Capture the cell that displays the provided text and extract its [X, Y] central coordinate. 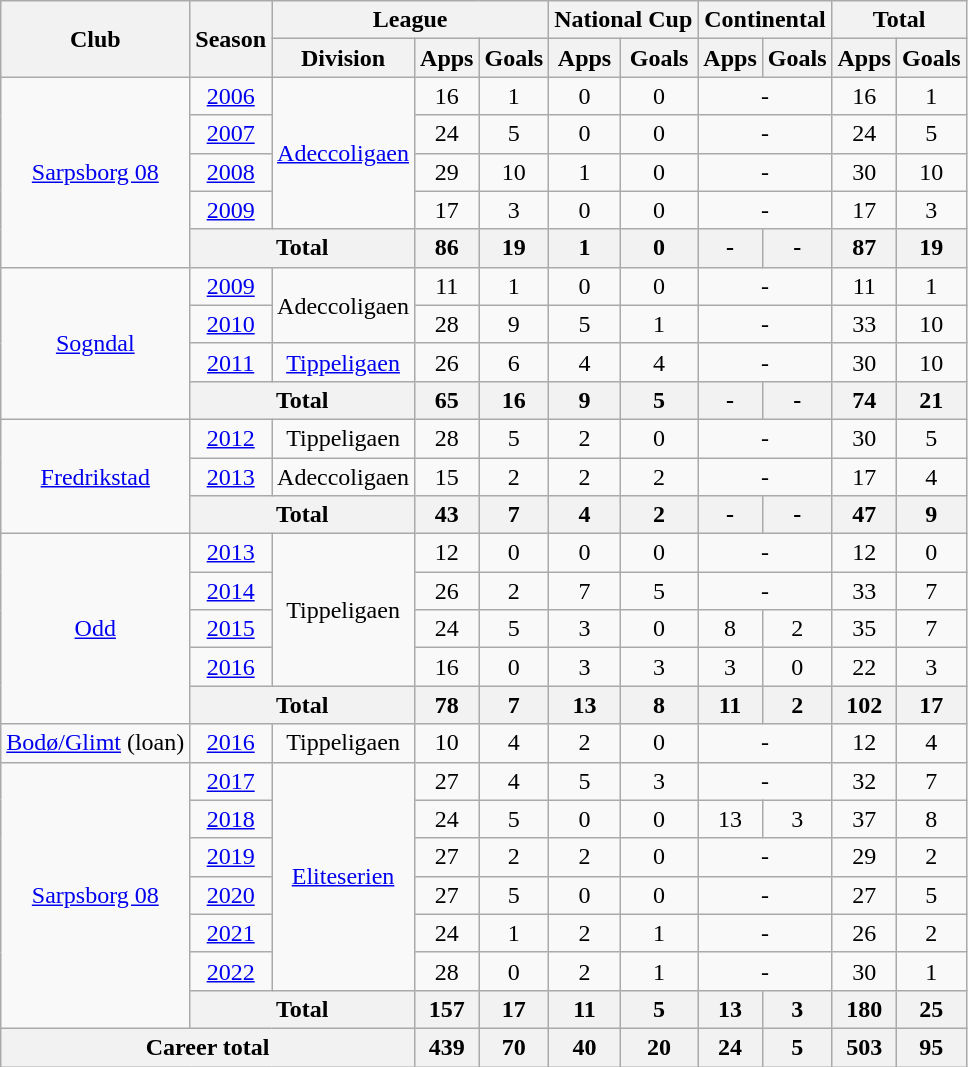
2022 [231, 971]
2021 [231, 933]
20 [659, 1047]
2014 [231, 591]
Fredrikstad [96, 476]
League [410, 20]
70 [514, 1047]
35 [864, 629]
32 [864, 781]
180 [864, 1009]
47 [864, 515]
Eliteserien [344, 876]
43 [447, 515]
2010 [231, 324]
2012 [231, 438]
Odd [96, 629]
National Cup [624, 20]
Division [344, 58]
86 [447, 248]
87 [864, 248]
22 [864, 667]
2017 [231, 781]
15 [447, 477]
157 [447, 1009]
6 [514, 362]
2006 [231, 96]
Bodø/Glimt (loan) [96, 743]
Sogndal [96, 343]
2007 [231, 134]
2018 [231, 819]
95 [931, 1047]
2020 [231, 895]
2008 [231, 172]
74 [864, 400]
65 [447, 400]
Continental [765, 20]
Club [96, 39]
2019 [231, 857]
102 [864, 705]
439 [447, 1047]
37 [864, 819]
Career total [208, 1047]
2015 [231, 629]
2011 [231, 362]
40 [585, 1047]
25 [931, 1009]
78 [447, 705]
503 [864, 1047]
21 [931, 400]
Season [231, 39]
